Extract the (X, Y) coordinate from the center of the cell holding the provided text.  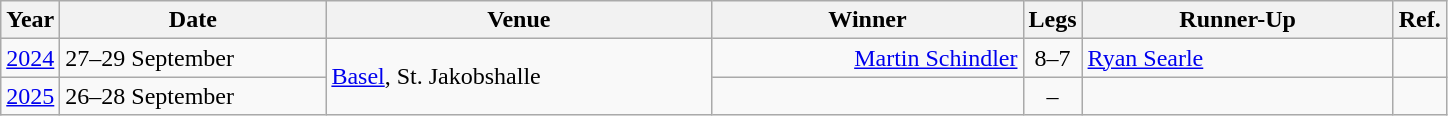
8–7 (1052, 58)
Venue (519, 20)
2025 (30, 96)
– (1052, 96)
2024 (30, 58)
Martin Schindler (868, 58)
Date (193, 20)
Runner-Up (1238, 20)
Year (30, 20)
Ref. (1420, 20)
27–29 September (193, 58)
Ryan Searle (1238, 58)
Legs (1052, 20)
Basel, St. Jakobshalle (519, 77)
Winner (868, 20)
26–28 September (193, 96)
